Extract the (X, Y) coordinate from the center of the cell holding the provided text.  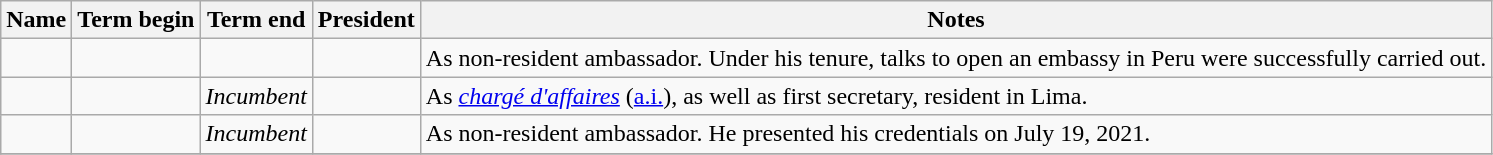
Name (36, 20)
As chargé d'affaires (a.i.), as well as first secretary, resident in Lima. (956, 96)
Notes (956, 20)
As non-resident ambassador. He presented his credentials on July 19, 2021. (956, 134)
Term end (256, 20)
President (366, 20)
Term begin (136, 20)
As non-resident ambassador. Under his tenure, talks to open an embassy in Peru were successfully carried out. (956, 58)
